Search for the cell housing the specified text and yield its (X, Y) center coordinate. 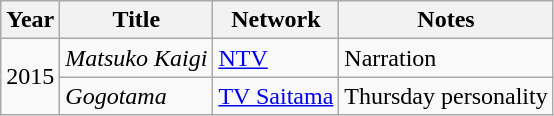
Year (30, 20)
Network (276, 20)
Narration (446, 58)
Notes (446, 20)
Matsuko Kaigi (136, 58)
Title (136, 20)
Thursday personality (446, 96)
2015 (30, 77)
TV Saitama (276, 96)
Gogotama (136, 96)
NTV (276, 58)
